Pinpoint the cell where the given text exists, returning its [x, y] midpoint coordinate. 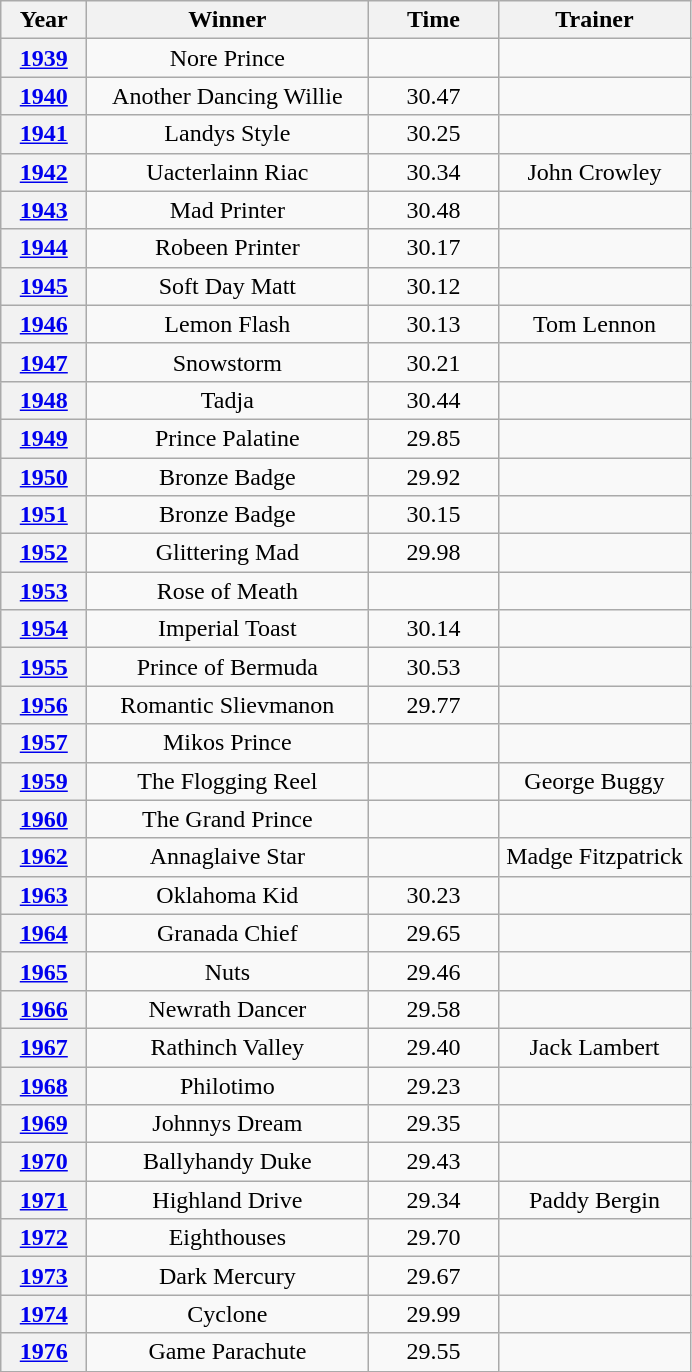
1960 [44, 819]
30.53 [434, 667]
30.21 [434, 362]
Highland Drive [228, 1200]
Mad Printer [228, 210]
29.99 [434, 1314]
Dark Mercury [228, 1276]
1973 [44, 1276]
Cyclone [228, 1314]
Tadja [228, 400]
The Flogging Reel [228, 781]
Prince Palatine [228, 438]
1947 [44, 362]
29.40 [434, 1047]
Landys Style [228, 134]
1948 [44, 400]
1943 [44, 210]
30.13 [434, 324]
Madge Fitzpatrick [594, 857]
1944 [44, 248]
29.43 [434, 1162]
1966 [44, 1009]
29.35 [434, 1124]
Snowstorm [228, 362]
30.14 [434, 629]
Glittering Mad [228, 553]
30.17 [434, 248]
Paddy Bergin [594, 1200]
1942 [44, 172]
29.65 [434, 933]
Oklahoma Kid [228, 895]
30.23 [434, 895]
1939 [44, 58]
Winner [228, 20]
1956 [44, 705]
Ballyhandy Duke [228, 1162]
29.67 [434, 1276]
Uacterlainn Riac [228, 172]
1968 [44, 1085]
Romantic Slievmanon [228, 705]
Johnnys Dream [228, 1124]
Rathinch Valley [228, 1047]
1945 [44, 286]
1953 [44, 591]
Game Parachute [228, 1352]
Nuts [228, 971]
Nore Prince [228, 58]
Jack Lambert [594, 1047]
Time [434, 20]
30.48 [434, 210]
29.77 [434, 705]
George Buggy [594, 781]
1959 [44, 781]
29.55 [434, 1352]
Imperial Toast [228, 629]
1951 [44, 515]
30.25 [434, 134]
1976 [44, 1352]
1972 [44, 1238]
29.85 [434, 438]
1971 [44, 1200]
1967 [44, 1047]
1955 [44, 667]
30.34 [434, 172]
1965 [44, 971]
The Grand Prince [228, 819]
1970 [44, 1162]
1954 [44, 629]
1941 [44, 134]
1962 [44, 857]
Annaglaive Star [228, 857]
30.15 [434, 515]
Robeen Printer [228, 248]
1974 [44, 1314]
29.98 [434, 553]
29.34 [434, 1200]
1952 [44, 553]
Year [44, 20]
Prince of Bermuda [228, 667]
1950 [44, 477]
29.70 [434, 1238]
Philotimo [228, 1085]
Eighthouses [228, 1238]
Tom Lennon [594, 324]
Rose of Meath [228, 591]
John Crowley [594, 172]
1949 [44, 438]
Mikos Prince [228, 743]
29.23 [434, 1085]
1963 [44, 895]
30.44 [434, 400]
Granada Chief [228, 933]
Another Dancing Willie [228, 96]
Trainer [594, 20]
1957 [44, 743]
1946 [44, 324]
1940 [44, 96]
30.47 [434, 96]
Lemon Flash [228, 324]
1969 [44, 1124]
Soft Day Matt [228, 286]
30.12 [434, 286]
29.46 [434, 971]
29.58 [434, 1009]
1964 [44, 933]
Newrath Dancer [228, 1009]
29.92 [434, 477]
